Search for the cell housing the specified text and yield its (X, Y) center coordinate. 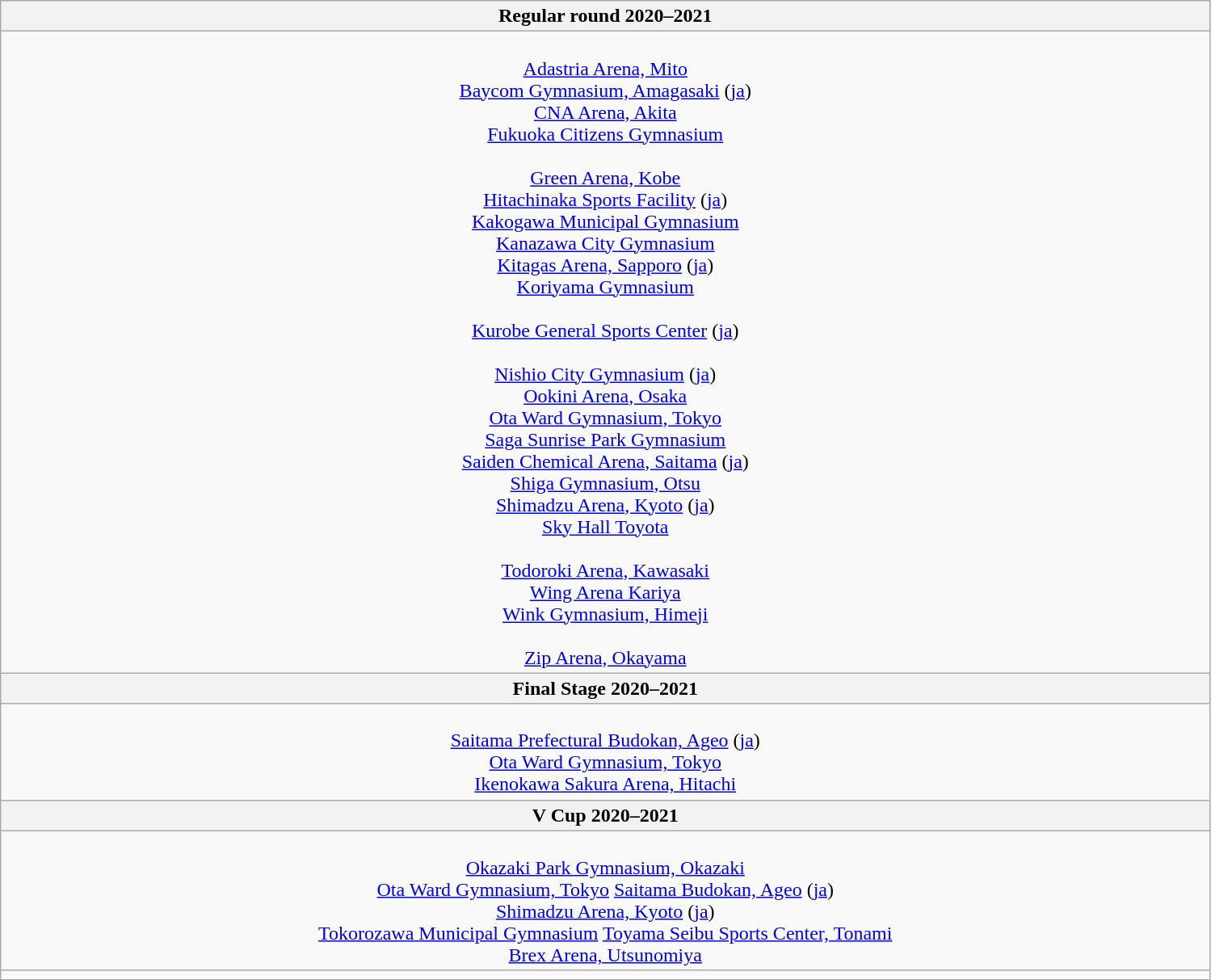
Regular round 2020–2021 (606, 16)
Saitama Prefectural Budokan, Ageo (ja) Ota Ward Gymnasium, Tokyo Ikenokawa Sakura Arena, Hitachi (606, 751)
V Cup 2020–2021 (606, 815)
Final Stage 2020–2021 (606, 688)
